Identify which cell holds the provided text, then report its [X, Y] central coordinate. 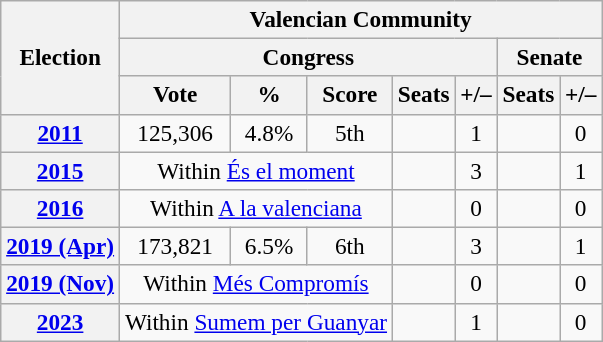
173,821 [174, 246]
6th [350, 246]
Congress [308, 57]
Score [350, 95]
Within Més Compromís [256, 284]
Vote [174, 95]
2016 [60, 208]
5th [350, 133]
Within Sumem per Guanyar [256, 322]
Election [60, 56]
2023 [60, 322]
Senate [550, 57]
2011 [60, 133]
% [269, 95]
4.8% [269, 133]
6.5% [269, 246]
Within A la valenciana [256, 208]
Valencian Community [360, 19]
125,306 [174, 133]
2015 [60, 170]
Within És el moment [256, 170]
2019 (Apr) [60, 246]
2019 (Nov) [60, 284]
